Detect which cell encompasses the target text, then output its (X, Y) center coordinate. 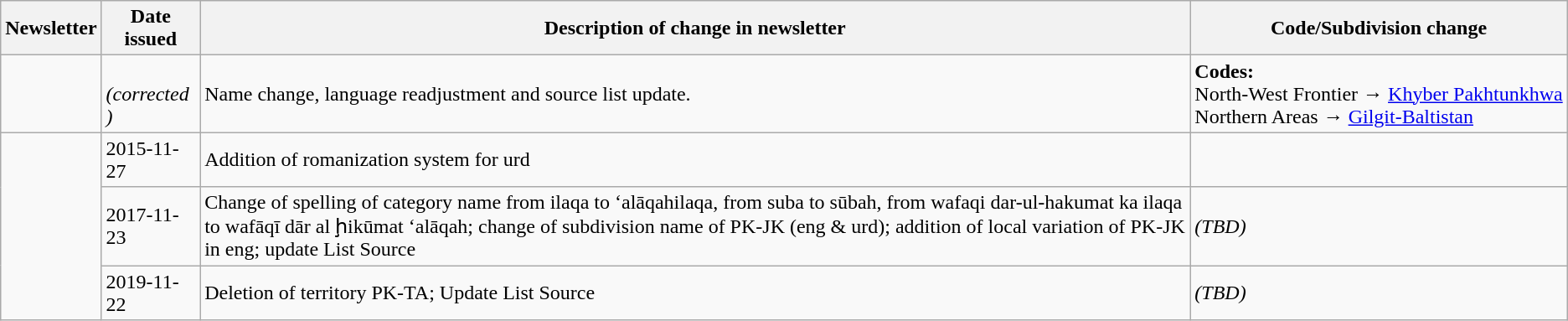
(corrected ) (151, 94)
2015-11-27 (151, 159)
Deletion of territory PK-TA; Update List Source (695, 292)
Description of change in newsletter (695, 28)
Name change, language readjustment and source list update. (695, 94)
Codes: North-West Frontier → Khyber Pakhtunkhwa Northern Areas → Gilgit-Baltistan (1379, 94)
2017-11-23 (151, 226)
Code/Subdivision change (1379, 28)
Date issued (151, 28)
Addition of romanization system for urd (695, 159)
2019-11-22 (151, 292)
Newsletter (51, 28)
